Identify which cell holds the provided text, then report its (x, y) central coordinate. 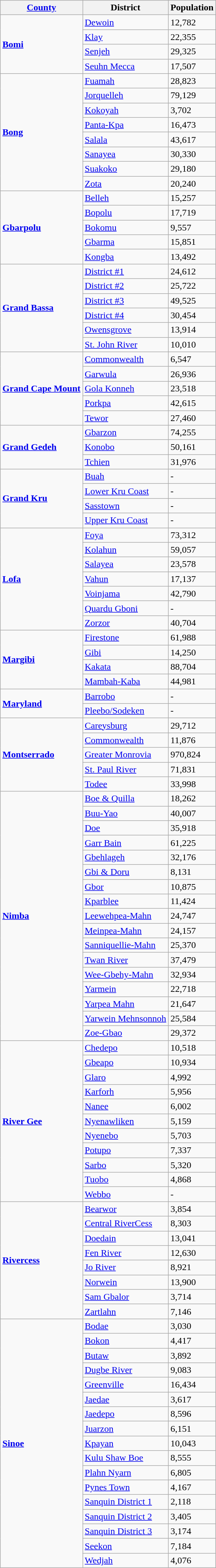
Lofa (42, 579)
42,615 (192, 403)
7,337 (192, 1150)
Grand Gedeh (42, 447)
Karforh (126, 1092)
Mambah-Kaba (126, 682)
25,722 (192, 286)
Kakata (126, 667)
Boe & Quilla (126, 799)
Bokon (126, 1341)
43,617 (192, 139)
32,934 (192, 975)
3,702 (192, 110)
Zota (126, 184)
9,083 (192, 1370)
District (126, 8)
Sasstown (126, 506)
13,041 (192, 1238)
Potupo (126, 1150)
8,131 (192, 872)
21,647 (192, 1004)
42,790 (192, 593)
Quardu Gboni (126, 608)
Greater Monrovia (126, 755)
30,330 (192, 154)
Suakoko (126, 169)
Jaedepo (126, 1414)
Todee (126, 784)
13,492 (192, 257)
74,255 (192, 433)
Vahun (126, 579)
Garwula (126, 374)
Foya (126, 535)
Grand Bassa (42, 308)
3,617 (192, 1399)
Gibi (126, 652)
Yarpea Mahn (126, 1004)
Jorquelleh (126, 95)
23,578 (192, 564)
Butaw (126, 1355)
4,417 (192, 1341)
Upper Kru Coast (126, 520)
Kongba (126, 257)
Nimba (42, 916)
4,868 (192, 1180)
Grand Cape Mount (42, 388)
8,303 (192, 1224)
Doe (126, 828)
44,981 (192, 682)
25,370 (192, 945)
88,704 (192, 667)
28,823 (192, 81)
Belleh (126, 198)
10,518 (192, 1048)
Firestone (126, 637)
Barrobo (126, 696)
Margibi (42, 659)
4,992 (192, 1077)
Tuobo (126, 1180)
6,547 (192, 359)
Grand Kru (42, 498)
Kolahun (126, 550)
Wedjah (126, 1560)
Norwein (126, 1282)
Doedain (126, 1238)
35,918 (192, 828)
Sanquin District 3 (126, 1531)
District #4 (126, 315)
12,782 (192, 22)
Dewoin (126, 22)
Gbarzon (126, 433)
73,312 (192, 535)
6,002 (192, 1106)
5,159 (192, 1121)
Seekon (126, 1546)
St. John River (126, 344)
Jo River (126, 1267)
Sarbo (126, 1165)
4,167 (192, 1487)
16,473 (192, 125)
Panta-Kpa (126, 125)
Yarmein (126, 989)
Central RiverCess (126, 1224)
5,320 (192, 1165)
District #3 (126, 301)
Leewehpea-Mahn (126, 916)
24,747 (192, 916)
Twan River (126, 960)
Meinpea-Mahn (126, 931)
Kulu Shaw Boe (126, 1458)
Voinjama (126, 593)
Gbi & Doru (126, 872)
79,129 (192, 95)
8,596 (192, 1414)
4,076 (192, 1560)
Careysburg (126, 725)
Bomi (42, 44)
17,137 (192, 579)
40,704 (192, 623)
15,851 (192, 242)
29,325 (192, 52)
33,998 (192, 784)
Fuamah (126, 81)
22,718 (192, 989)
Nyenebo (126, 1136)
5,703 (192, 1136)
7,184 (192, 1546)
970,824 (192, 755)
Salayea (126, 564)
Klay (126, 37)
Gbarma (126, 242)
24,612 (192, 271)
18,262 (192, 799)
District #2 (126, 286)
Chedepo (126, 1048)
Webbo (126, 1194)
16,434 (192, 1385)
District #1 (126, 271)
Pleebo/Sodeken (126, 711)
61,225 (192, 843)
17,719 (192, 213)
Zorzor (126, 623)
Sanniquellie-Mahn (126, 945)
17,507 (192, 66)
River Gee (42, 1121)
Konobo (126, 447)
8,921 (192, 1267)
20,240 (192, 184)
3,854 (192, 1209)
2,118 (192, 1502)
71,831 (192, 769)
Sanquin District 1 (126, 1502)
Tchien (126, 462)
Bong (42, 132)
10,934 (192, 1062)
Senjeh (126, 52)
27,460 (192, 418)
Gbor (126, 886)
29,180 (192, 169)
3,030 (192, 1326)
61,988 (192, 637)
7,146 (192, 1311)
Buah (126, 476)
11,424 (192, 901)
Gbeapo (126, 1062)
Montserrado (42, 755)
24,157 (192, 931)
Pynes Town (126, 1487)
Kokoyah (126, 110)
Gbarpolu (42, 227)
13,914 (192, 330)
Plahn Nyarn (126, 1473)
Sanquin District 2 (126, 1516)
Nyenawliken (126, 1121)
Lower Kru Coast (126, 491)
Zoe-Gbao (126, 1033)
5,956 (192, 1092)
Wee-Gbehy-Mahn (126, 975)
25,584 (192, 1018)
Buu-Yao (126, 813)
Rivercess (42, 1260)
30,454 (192, 315)
Dugbe River (126, 1370)
Greenville (126, 1385)
Gola Konneh (126, 388)
50,161 (192, 447)
Tewor (126, 418)
Kpayan (126, 1443)
3,174 (192, 1531)
11,876 (192, 740)
Bokomu (126, 227)
37,479 (192, 960)
40,007 (192, 813)
County (42, 8)
Owensgrove (126, 330)
Jaedae (126, 1399)
Garr Bain (126, 843)
Kparblee (126, 901)
St. Paul River (126, 769)
Sanayea (126, 154)
29,712 (192, 725)
Gbehlageh (126, 857)
12,630 (192, 1253)
3,892 (192, 1355)
Yarwein Mehnsonnoh (126, 1018)
13,900 (192, 1282)
3,714 (192, 1297)
Zartlahn (126, 1311)
32,176 (192, 857)
Maryland (42, 704)
6,805 (192, 1473)
49,525 (192, 301)
Population (192, 8)
Glaro (126, 1077)
8,555 (192, 1458)
6,151 (192, 1429)
26,936 (192, 374)
Bearwor (126, 1209)
Bodae (126, 1326)
Porkpa (126, 403)
22,355 (192, 37)
Juarzon (126, 1429)
3,405 (192, 1516)
59,057 (192, 550)
14,250 (192, 652)
15,257 (192, 198)
Sam Gbalor (126, 1297)
9,557 (192, 227)
10,875 (192, 886)
29,372 (192, 1033)
10,010 (192, 344)
23,518 (192, 388)
Sinoe (42, 1443)
10,043 (192, 1443)
Nanee (126, 1106)
Salala (126, 139)
31,976 (192, 462)
Seuhn Mecca (126, 66)
Fen River (126, 1253)
Bopolu (126, 213)
